Extract the (x, y) coordinate from the center of the cell holding the provided text.  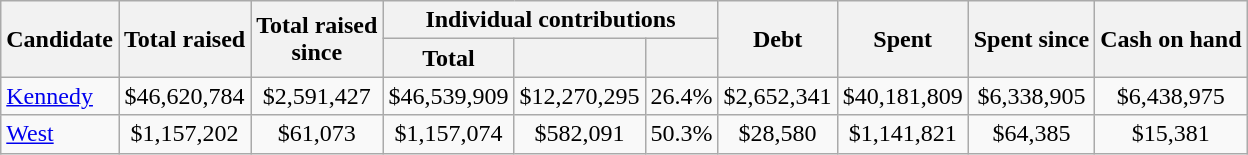
$1,141,821 (902, 134)
Total raised (184, 39)
Individual contributions (550, 20)
$6,438,975 (1171, 96)
Total (448, 58)
Kennedy (60, 96)
$46,539,909 (448, 96)
West (60, 134)
$40,181,809 (902, 96)
Total raisedsince (317, 39)
$6,338,905 (1031, 96)
$12,270,295 (580, 96)
$2,652,341 (778, 96)
50.3% (682, 134)
$15,381 (1171, 134)
$46,620,784 (184, 96)
$28,580 (778, 134)
$1,157,074 (448, 134)
Cash on hand (1171, 39)
$64,385 (1031, 134)
Spent (902, 39)
$1,157,202 (184, 134)
$582,091 (580, 134)
Debt (778, 39)
26.4% (682, 96)
$61,073 (317, 134)
Candidate (60, 39)
$2,591,427 (317, 96)
Spent since (1031, 39)
